For the text-containing cell, return its midpoint in (X, Y) coordinate format. 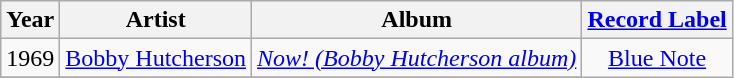
Artist (156, 20)
Bobby Hutcherson (156, 58)
Blue Note (657, 58)
Now! (Bobby Hutcherson album) (417, 58)
Album (417, 20)
Record Label (657, 20)
1969 (30, 58)
Year (30, 20)
